Extract the (x, y) coordinate from the center of the cell holding the provided text.  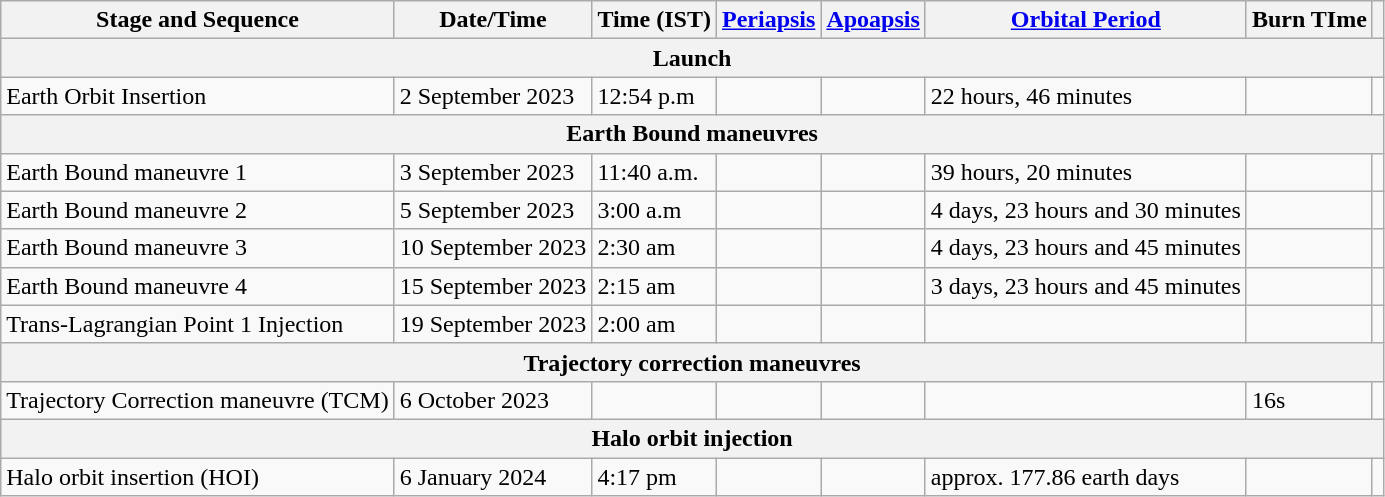
Earth Bound maneuvre 1 (198, 172)
5 September 2023 (493, 210)
4 days, 23 hours and 45 minutes (1086, 248)
Earth Bound maneuvres (692, 134)
12:54 p.m (654, 96)
Burn TIme (1309, 20)
6 January 2024 (493, 477)
Orbital Period (1086, 20)
3 September 2023 (493, 172)
22 hours, 46 minutes (1086, 96)
Date/Time (493, 20)
Trajectory correction maneuvres (692, 362)
approx. 177.86 earth days (1086, 477)
4 days, 23 hours and 30 minutes (1086, 210)
Halo orbit injection (692, 438)
16s (1309, 400)
Launch (692, 58)
Halo orbit insertion (HOI) (198, 477)
39 hours, 20 minutes (1086, 172)
19 September 2023 (493, 324)
Trajectory Correction maneuvre (TCM) (198, 400)
3:00 a.m (654, 210)
Periapsis (768, 20)
Time (IST) (654, 20)
3 days, 23 hours and 45 minutes (1086, 286)
Earth Bound maneuvre 2 (198, 210)
11:40 a.m. (654, 172)
2:00 am (654, 324)
Trans-Lagrangian Point 1 Injection (198, 324)
Earth Orbit Insertion (198, 96)
4:17 pm (654, 477)
Apoapsis (873, 20)
15 September 2023 (493, 286)
2:15 am (654, 286)
2 September 2023 (493, 96)
Earth Bound maneuvre 3 (198, 248)
10 September 2023 (493, 248)
6 October 2023 (493, 400)
Earth Bound maneuvre 4 (198, 286)
2:30 am (654, 248)
Stage and Sequence (198, 20)
